Extract the (x, y) coordinate from the center of the cell holding the provided text.  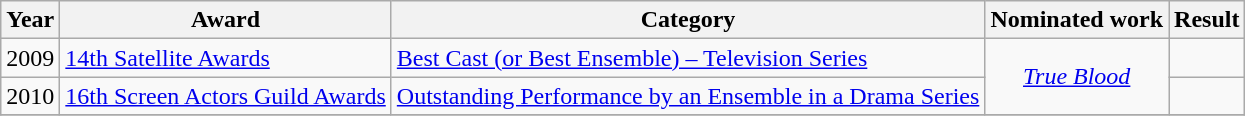
Award (226, 20)
Outstanding Performance by an Ensemble in a Drama Series (688, 96)
16th Screen Actors Guild Awards (226, 96)
Best Cast (or Best Ensemble) – Television Series (688, 58)
True Blood (1077, 77)
2009 (30, 58)
Category (688, 20)
Year (30, 20)
Nominated work (1077, 20)
14th Satellite Awards (226, 58)
Result (1207, 20)
2010 (30, 96)
